Search for the cell housing the specified text and yield its [X, Y] center coordinate. 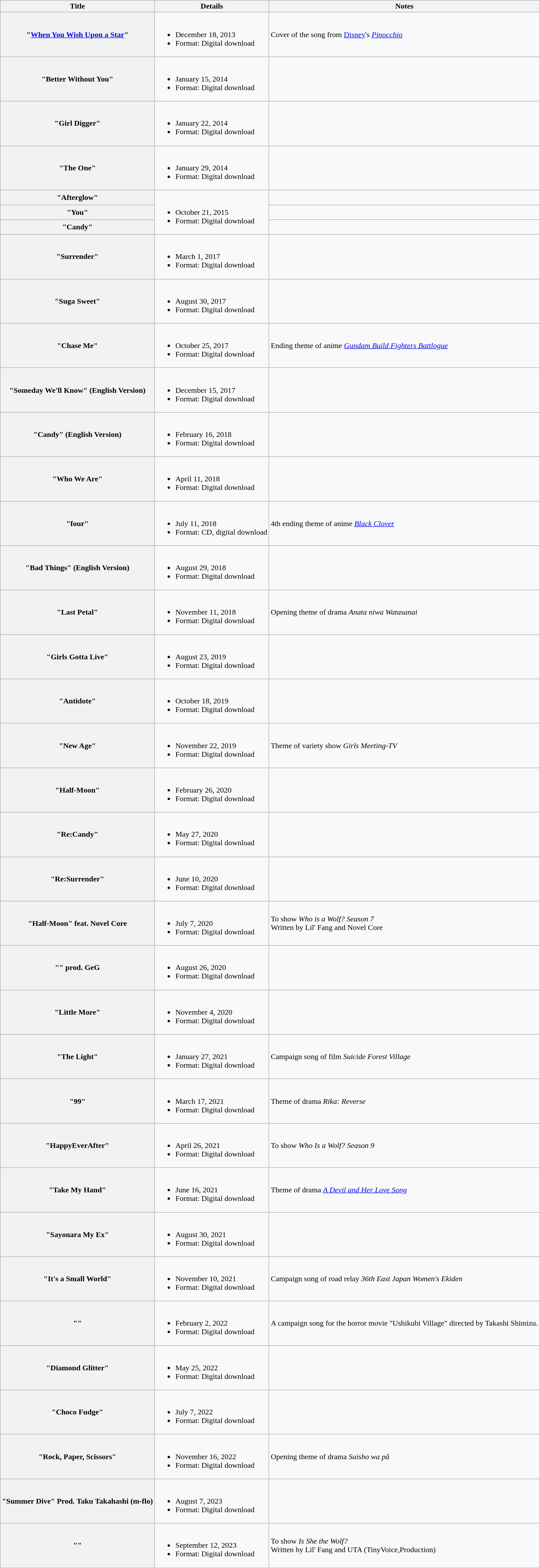
"You" [77, 213]
November 11, 2018Format: Digital download [212, 612]
Opening theme of drama Anata niwa Watasanai [404, 612]
"Girls Gotta Live" [77, 657]
January 15, 2014Format: Digital download [212, 79]
August 29, 2018Format: Digital download [212, 568]
"Little More" [77, 1012]
Title [77, 6]
"Re:Surrender" [77, 879]
"" prod. GeG [77, 968]
"Summer Dive" Prod. Taku Takahashi (m-flo) [77, 1501]
"Chase Me" [77, 346]
February 2, 2022Format: Digital download [212, 1323]
"Rock, Paper, Scissors" [77, 1457]
"HappyEverAfter" [77, 1145]
Campaign song of film Suicide Forest Village [404, 1057]
January 22, 2014Format: Digital download [212, 123]
October 18, 2019Format: Digital download [212, 701]
October 25, 2017Format: Digital download [212, 346]
November 22, 2019Format: Digital download [212, 746]
Opening theme of drama Saisho wa pâ [404, 1457]
Theme of drama Rika: Reverse [404, 1101]
September 12, 2023Format: Digital download [212, 1545]
"Afterglow" [77, 197]
"The One" [77, 168]
"Who We Are" [77, 479]
To show Who Is a Wolf? Season 9 [404, 1145]
"Diamond Glitter" [77, 1368]
March 1, 2017Format: Digital download [212, 257]
"Half-Moon" feat. Novel Core [77, 923]
Ending theme of anime Gundam Build Fighters Battlogue [404, 346]
December 15, 2017Format: Digital download [212, 390]
A campaign song for the horror movie "Ushikubi Village" directed by Takashi Shimizu. [404, 1323]
July 7, 2022Format: Digital download [212, 1412]
"Girl Digger" [77, 123]
June 16, 2021Format: Digital download [212, 1190]
October 21, 2015Format: Digital download [212, 212]
July 7, 2020Format: Digital download [212, 923]
November 4, 2020Format: Digital download [212, 1012]
"Sayonara My Ex" [77, 1234]
"The Light" [77, 1057]
November 16, 2022Format: Digital download [212, 1457]
June 10, 2020Format: Digital download [212, 879]
"Candy" (English Version) [77, 434]
"Someday We'll Know" (English Version) [77, 390]
"Surrender" [77, 257]
Theme of drama A Devil and Her Love Song [404, 1190]
January 29, 2014Format: Digital download [212, 168]
February 26, 2020Format: Digital download [212, 790]
"Bad Things" (English Version) [77, 568]
"Better Without You" [77, 79]
February 16, 2018Format: Digital download [212, 434]
"Take My Hand" [77, 1190]
"Last Petal" [77, 612]
"Re:Candy" [77, 834]
To show Who is a Wolf? Season 7Written by Lil' Fang and Novel Core [404, 923]
Campaign song of road relay 36th East Japan Women's Ekiden [404, 1279]
November 10, 2021Format: Digital download [212, 1279]
April 11, 2018Format: Digital download [212, 479]
December 18, 2013Format: Digital download [212, 35]
August 30, 2021Format: Digital download [212, 1234]
August 7, 2023Format: Digital download [212, 1501]
"four" [77, 524]
Cover of the song from Disney's Pinocchio [404, 35]
"99" [77, 1101]
"New Age" [77, 746]
Notes [404, 6]
July 11, 2018Format: CD, digital download [212, 524]
"Suga Sweet" [77, 301]
"Choco Fudge" [77, 1412]
4th ending theme of anime Black Clover [404, 524]
August 23, 2019Format: Digital download [212, 657]
May 25, 2022Format: Digital download [212, 1368]
To show Is She the Wolf? Written by Lil' Fang and UTA (TinyVoice,Production) [404, 1545]
"Candy" [77, 227]
Details [212, 6]
January 27, 2021Format: Digital download [212, 1057]
Theme of variety show Girls Meeting-TV [404, 746]
April 26, 2021Format: Digital download [212, 1145]
May 27, 2020Format: Digital download [212, 834]
"It's a Small World" [77, 1279]
August 30, 2017Format: Digital download [212, 301]
March 17, 2021Format: Digital download [212, 1101]
"When You Wish Upon a Star" [77, 35]
August 26, 2020Format: Digital download [212, 968]
"Antidote" [77, 701]
"Half-Moon" [77, 790]
